Search for the cell housing the specified text and yield its [X, Y] center coordinate. 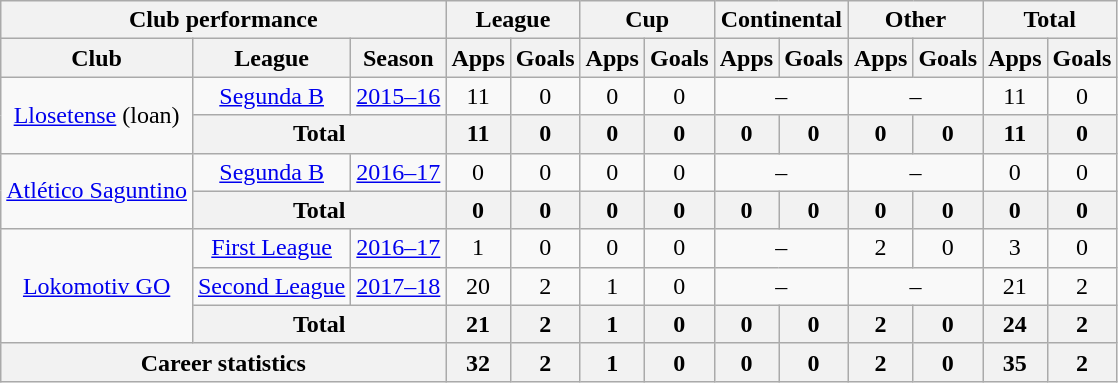
Career statistics [224, 362]
2015–16 [398, 96]
20 [478, 286]
Second League [271, 286]
Cup [647, 20]
Other [915, 20]
3 [1015, 248]
Atlético Saguntino [97, 191]
Club [97, 58]
Season [398, 58]
Club performance [224, 20]
Llosetense (loan) [97, 115]
Lokomotiv GO [97, 286]
Continental [781, 20]
First League [271, 248]
32 [478, 362]
24 [1015, 324]
2017–18 [398, 286]
35 [1015, 362]
